Return the (X, Y) coordinate for the center point of the cell that contains the specified text.  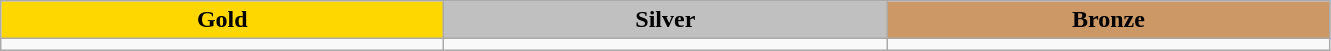
Silver (666, 20)
Bronze (1108, 20)
Gold (222, 20)
